Determine the [x, y] coordinate at the center of the cell enclosing the given text.  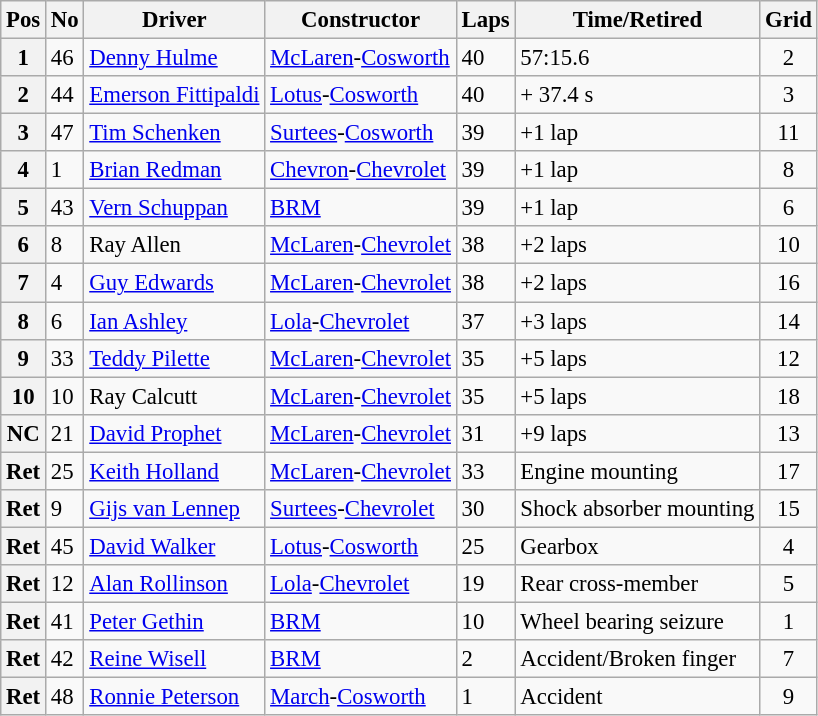
Teddy Pilette [174, 358]
+ 37.4 s [638, 95]
+3 laps [638, 321]
57:15.6 [638, 58]
15 [788, 509]
Constructor [361, 20]
Vern Schuppan [174, 208]
David Walker [174, 546]
Surtees-Chevrolet [361, 509]
NC [24, 433]
42 [65, 659]
Ray Calcutt [174, 396]
+9 laps [638, 433]
Peter Gethin [174, 621]
Pos [24, 20]
Laps [486, 20]
44 [65, 95]
David Prophet [174, 433]
Denny Hulme [174, 58]
March-Cosworth [361, 697]
Accident [638, 697]
37 [486, 321]
19 [486, 584]
16 [788, 283]
McLaren-Cosworth [361, 58]
46 [65, 58]
Alan Rollinson [174, 584]
Time/Retired [638, 20]
Reine Wisell [174, 659]
18 [788, 396]
31 [486, 433]
Gijs van Lennep [174, 509]
Tim Schenken [174, 133]
Surtees-Cosworth [361, 133]
Chevron-Chevrolet [361, 170]
Ronnie Peterson [174, 697]
Brian Redman [174, 170]
21 [65, 433]
41 [65, 621]
14 [788, 321]
Wheel bearing seizure [638, 621]
17 [788, 471]
Guy Edwards [174, 283]
No [65, 20]
Engine mounting [638, 471]
Accident/Broken finger [638, 659]
Grid [788, 20]
Gearbox [638, 546]
Driver [174, 20]
48 [65, 697]
45 [65, 546]
43 [65, 208]
47 [65, 133]
Ray Allen [174, 245]
13 [788, 433]
Shock absorber mounting [638, 509]
30 [486, 509]
11 [788, 133]
Keith Holland [174, 471]
Emerson Fittipaldi [174, 95]
Rear cross-member [638, 584]
Ian Ashley [174, 321]
